Output the [X, Y] coordinate of the center of the cell containing the given text.  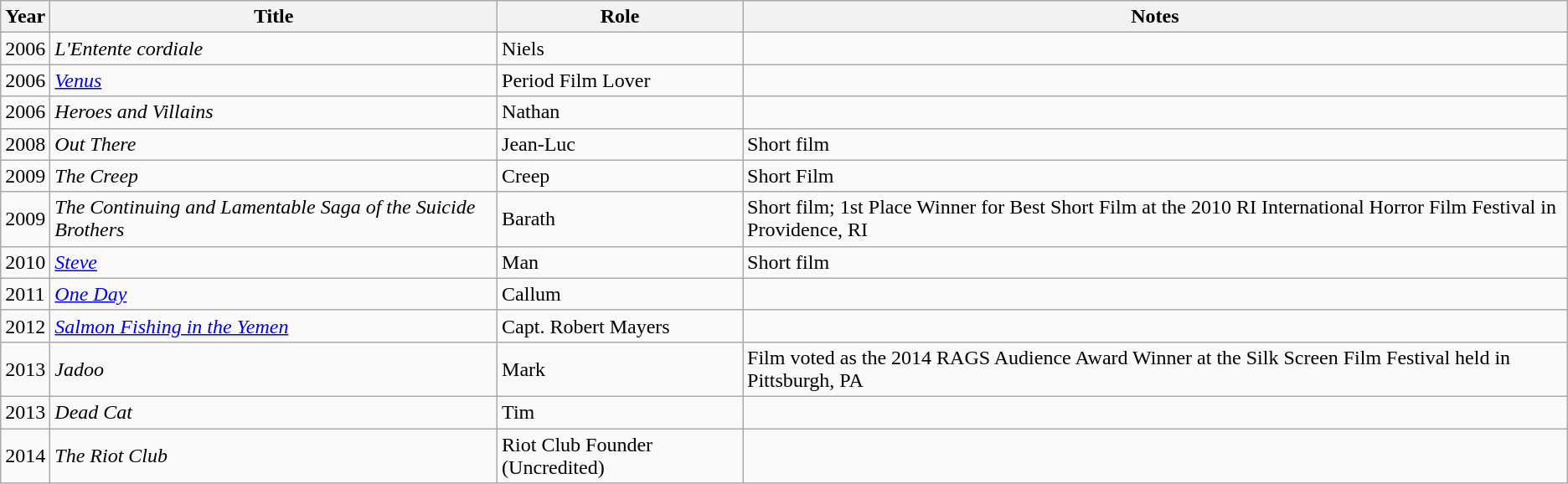
Year [25, 17]
2010 [25, 262]
L'Entente cordiale [274, 49]
Jean-Luc [620, 144]
The Creep [274, 176]
Capt. Robert Mayers [620, 326]
The Continuing and Lamentable Saga of the Suicide Brothers [274, 219]
Title [274, 17]
Dead Cat [274, 412]
2012 [25, 326]
2008 [25, 144]
One Day [274, 294]
Riot Club Founder (Uncredited) [620, 456]
Niels [620, 49]
2014 [25, 456]
Steve [274, 262]
Out There [274, 144]
Short Film [1156, 176]
Nathan [620, 112]
The Riot Club [274, 456]
Callum [620, 294]
2011 [25, 294]
Venus [274, 80]
Heroes and Villains [274, 112]
Role [620, 17]
Jadoo [274, 368]
Notes [1156, 17]
Mark [620, 368]
Salmon Fishing in the Yemen [274, 326]
Film voted as the 2014 RAGS Audience Award Winner at the Silk Screen Film Festival held in Pittsburgh, PA [1156, 368]
Tim [620, 412]
Barath [620, 219]
Man [620, 262]
Short film; 1st Place Winner for Best Short Film at the 2010 RI International Horror Film Festival in Providence, RI [1156, 219]
Creep [620, 176]
Period Film Lover [620, 80]
